Scan for the cell matching the given text and deliver its [x, y] coordinate at center. 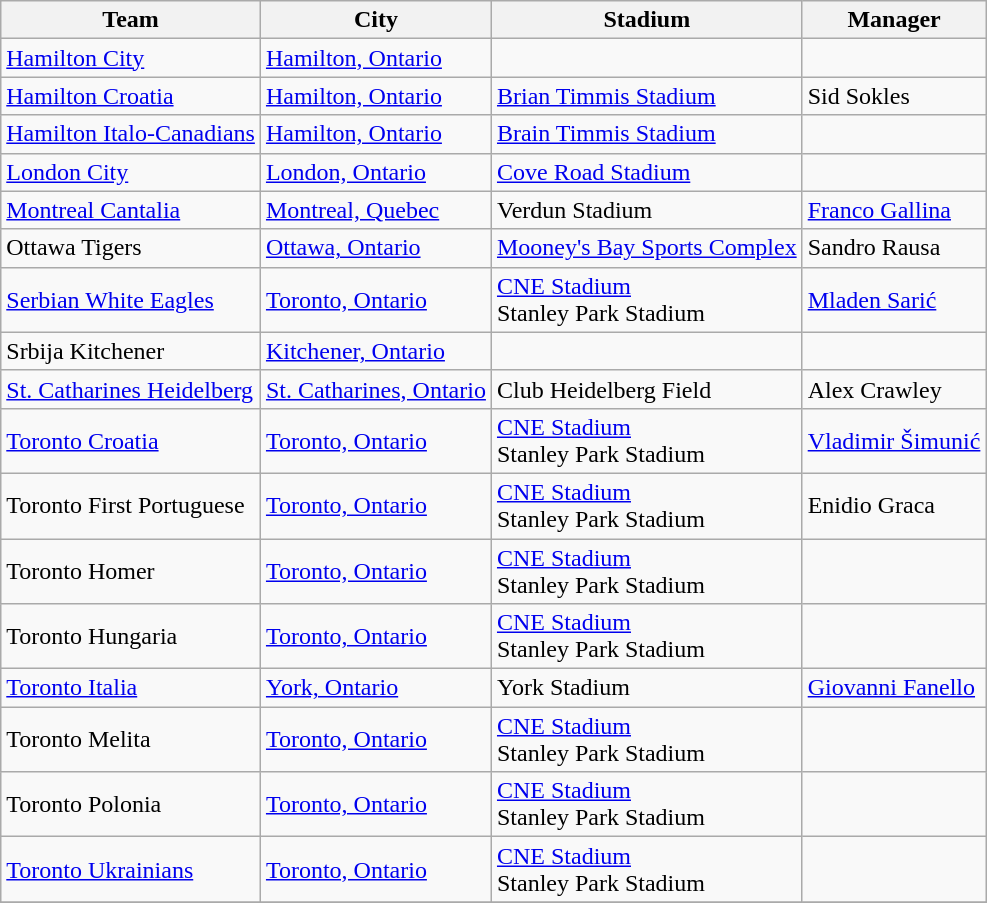
London, Ontario [376, 172]
Manager [894, 20]
Montreal, Quebec [376, 210]
Serbian White Eagles [131, 300]
Toronto Croatia [131, 440]
Hamilton City [131, 58]
York, Ontario [376, 688]
Hamilton Croatia [131, 96]
Cove Road Stadium [646, 172]
Toronto Homer [131, 570]
Kitchener, Ontario [376, 351]
Club Heidelberg Field [646, 389]
Mooney's Bay Sports Complex [646, 248]
Srbija Kitchener [131, 351]
Alex Crawley [894, 389]
St. Catharines, Ontario [376, 389]
Stadium [646, 20]
Sid Sokles [894, 96]
Verdun Stadium [646, 210]
Ottawa Tigers [131, 248]
Toronto First Portuguese [131, 506]
Vladimir Šimunić [894, 440]
Toronto Ukrainians [131, 870]
Team [131, 20]
Toronto Italia [131, 688]
Brain Timmis Stadium [646, 134]
York Stadium [646, 688]
Brian Timmis Stadium [646, 96]
City [376, 20]
Hamilton Italo-Canadians [131, 134]
Mladen Sarić [894, 300]
Toronto Melita [131, 740]
Toronto Polonia [131, 804]
London City [131, 172]
St. Catharines Heidelberg [131, 389]
Enidio Graca [894, 506]
Ottawa, Ontario [376, 248]
Toronto Hungaria [131, 636]
Sandro Rausa [894, 248]
Montreal Cantalia [131, 210]
Giovanni Fanello [894, 688]
Franco Gallina [894, 210]
